Capture the cell that displays the provided text and extract its [X, Y] central coordinate. 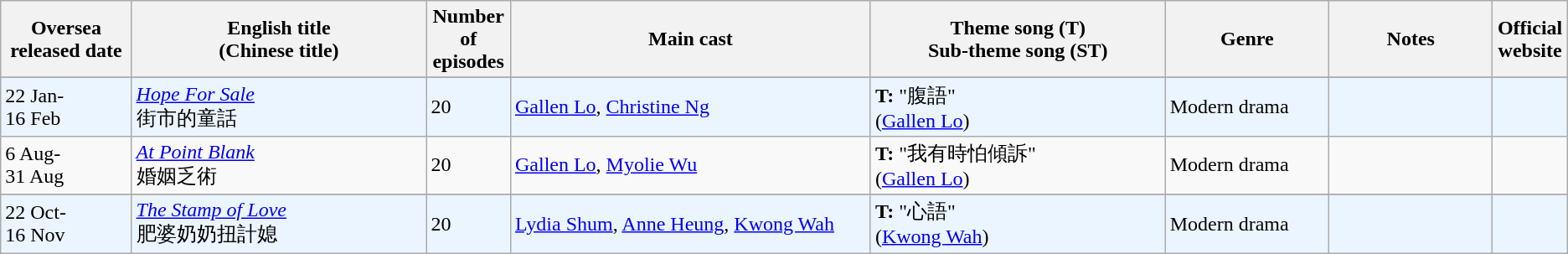
Official website [1529, 39]
At Point Blank 婚姻乏術 [279, 165]
T: "腹語" (Gallen Lo) [1018, 107]
Oversea released date [66, 39]
English title (Chinese title) [279, 39]
6 Aug- 31 Aug [66, 165]
Main cast [690, 39]
T: "心語" (Kwong Wah) [1018, 224]
Hope For Sale 街市的童話 [279, 107]
Number of episodes [469, 39]
Theme song (T) Sub-theme song (ST) [1018, 39]
Gallen Lo, Christine Ng [690, 107]
Genre [1246, 39]
The Stamp of Love 肥婆奶奶扭計媳 [279, 224]
Notes [1411, 39]
Lydia Shum, Anne Heung, Kwong Wah [690, 224]
Gallen Lo, Myolie Wu [690, 165]
22 Oct- 16 Nov [66, 224]
T: "我有時怕傾訴" (Gallen Lo) [1018, 165]
22 Jan- 16 Feb [66, 107]
